Return the (x, y) coordinate for the center point of the cell that contains the specified text.  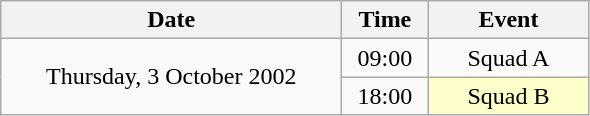
Squad A (508, 58)
Event (508, 20)
09:00 (385, 58)
18:00 (385, 96)
Time (385, 20)
Thursday, 3 October 2002 (172, 77)
Date (172, 20)
Squad B (508, 96)
